Extract the [X, Y] coordinate from the center of the cell holding the provided text.  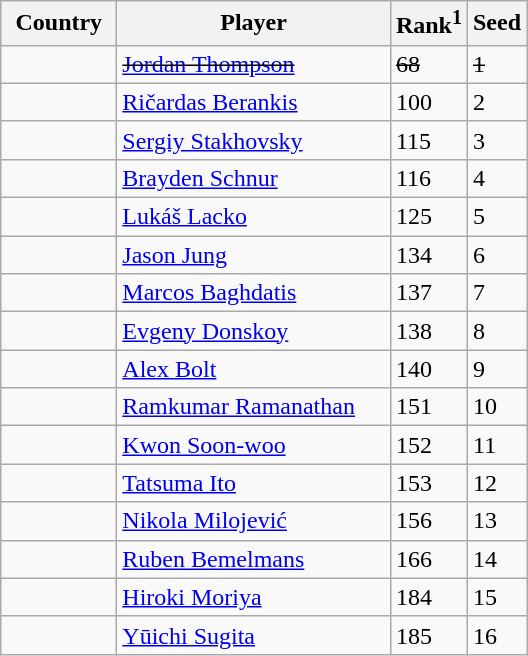
116 [428, 178]
100 [428, 102]
Kwon Soon-woo [254, 445]
184 [428, 597]
Evgeny Donskoy [254, 331]
Country [59, 24]
Jordan Thompson [254, 64]
12 [496, 483]
Ramkumar Ramanathan [254, 407]
Lukáš Lacko [254, 217]
Sergiy Stakhovsky [254, 140]
Tatsuma Ito [254, 483]
6 [496, 255]
151 [428, 407]
2 [496, 102]
7 [496, 293]
Rank1 [428, 24]
15 [496, 597]
Marcos Baghdatis [254, 293]
8 [496, 331]
Seed [496, 24]
3 [496, 140]
68 [428, 64]
152 [428, 445]
125 [428, 217]
1 [496, 64]
115 [428, 140]
140 [428, 369]
134 [428, 255]
11 [496, 445]
13 [496, 521]
5 [496, 217]
153 [428, 483]
166 [428, 559]
4 [496, 178]
156 [428, 521]
137 [428, 293]
Brayden Schnur [254, 178]
Player [254, 24]
10 [496, 407]
138 [428, 331]
Yūichi Sugita [254, 635]
16 [496, 635]
14 [496, 559]
Nikola Milojević [254, 521]
Alex Bolt [254, 369]
9 [496, 369]
Ruben Bemelmans [254, 559]
Hiroki Moriya [254, 597]
185 [428, 635]
Jason Jung [254, 255]
Ričardas Berankis [254, 102]
